Return the (x, y) coordinate for the center point of the cell that contains the specified text.  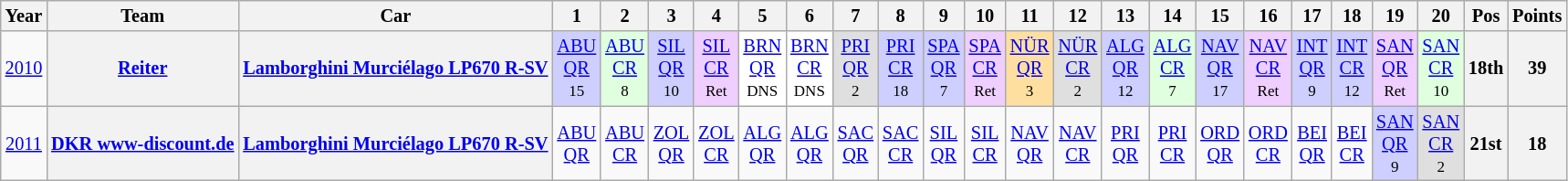
Reiter (142, 69)
1 (577, 16)
SANCR2 (1440, 144)
BEICR (1352, 144)
6 (810, 16)
PRIQR (1125, 144)
ABUCR (624, 144)
ZOLQR (672, 144)
PRIQR2 (856, 69)
ZOLCR (716, 144)
SILCRRet (716, 69)
NAVQR17 (1219, 69)
ALGCR7 (1173, 69)
11 (1030, 16)
NAVCR (1077, 144)
Car (395, 16)
PRICR (1173, 144)
2010 (24, 69)
5 (762, 16)
Team (142, 16)
19 (1395, 16)
BRNQRDNS (762, 69)
9 (944, 16)
SANCR10 (1440, 69)
39 (1537, 69)
ALGQR12 (1125, 69)
NAVQR (1030, 144)
10 (986, 16)
Points (1537, 16)
ORDCR (1269, 144)
SANQR9 (1395, 144)
SILQR10 (672, 69)
14 (1173, 16)
BRNCRDNS (810, 69)
ORDQR (1219, 144)
3 (672, 16)
Pos (1486, 16)
12 (1077, 16)
SACCR (900, 144)
SILCR (986, 144)
2011 (24, 144)
2 (624, 16)
BEIQR (1312, 144)
SILQR (944, 144)
SACQR (856, 144)
ABUQR (577, 144)
NÜRQR3 (1030, 69)
SPACRRet (986, 69)
INTQR9 (1312, 69)
INTCR12 (1352, 69)
ABUQR15 (577, 69)
20 (1440, 16)
SPAQR7 (944, 69)
ABUCR8 (624, 69)
PRICR18 (900, 69)
4 (716, 16)
18th (1486, 69)
13 (1125, 16)
DKR www-discount.de (142, 144)
16 (1269, 16)
8 (900, 16)
17 (1312, 16)
NÜRCR2 (1077, 69)
Year (24, 16)
7 (856, 16)
15 (1219, 16)
NAVCRRet (1269, 69)
SANQRRet (1395, 69)
21st (1486, 144)
